Scan for the cell matching the given text and deliver its [x, y] coordinate at center. 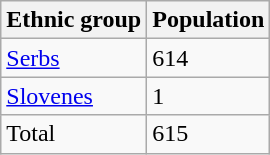
1 [208, 96]
614 [208, 58]
Slovenes [74, 96]
Serbs [74, 58]
Total [74, 134]
615 [208, 134]
Population [208, 20]
Ethnic group [74, 20]
